Capture the cell that displays the provided text and extract its (x, y) central coordinate. 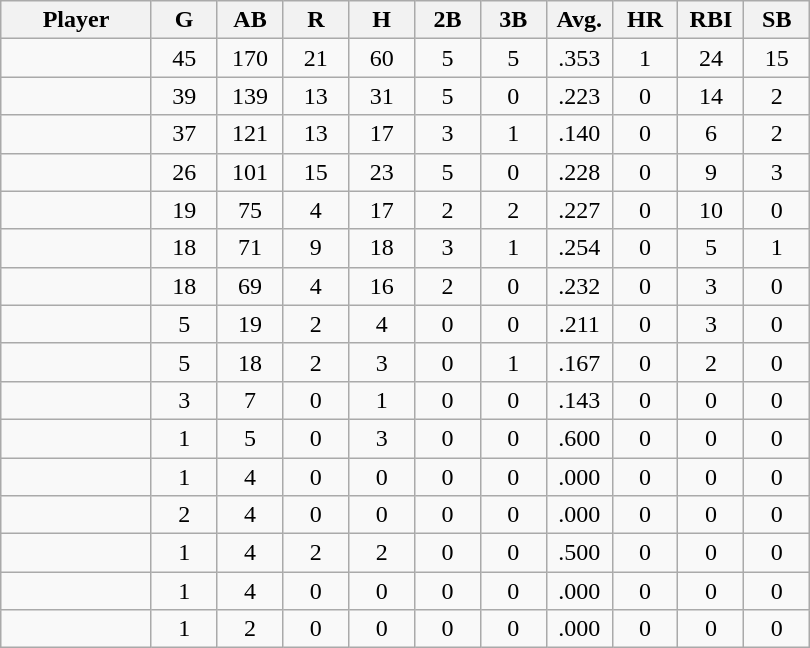
170 (250, 58)
R (316, 20)
60 (382, 58)
.500 (579, 553)
71 (250, 248)
75 (250, 210)
G (184, 20)
.211 (579, 324)
AB (250, 20)
RBI (711, 20)
SB (777, 20)
24 (711, 58)
7 (250, 400)
37 (184, 134)
10 (711, 210)
121 (250, 134)
.254 (579, 248)
14 (711, 96)
101 (250, 172)
.232 (579, 286)
39 (184, 96)
HR (645, 20)
.353 (579, 58)
.228 (579, 172)
69 (250, 286)
Player (76, 20)
.140 (579, 134)
31 (382, 96)
3B (513, 20)
2B (448, 20)
.600 (579, 438)
Avg. (579, 20)
23 (382, 172)
.227 (579, 210)
.167 (579, 362)
6 (711, 134)
45 (184, 58)
H (382, 20)
21 (316, 58)
16 (382, 286)
.143 (579, 400)
139 (250, 96)
.223 (579, 96)
26 (184, 172)
